Capture the cell that displays the provided text and extract its [x, y] central coordinate. 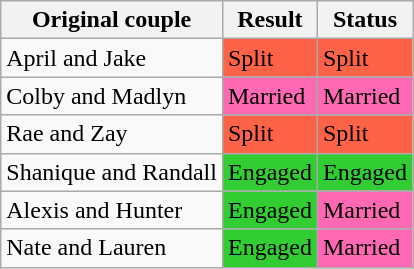
Result [270, 20]
Original couple [112, 20]
Status [364, 20]
Nate and Lauren [112, 248]
April and Jake [112, 58]
Rae and Zay [112, 134]
Shanique and Randall [112, 172]
Colby and Madlyn [112, 96]
Alexis and Hunter [112, 210]
